Provide the [X, Y] coordinate of the cell's center where the given text is located.  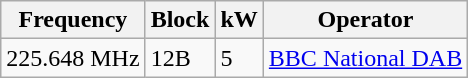
Operator [365, 20]
12B [180, 58]
Block [180, 20]
BBC National DAB [365, 58]
5 [239, 58]
225.648 MHz [73, 58]
Frequency [73, 20]
kW [239, 20]
